Output the [x, y] coordinate of the center of the cell containing the given text.  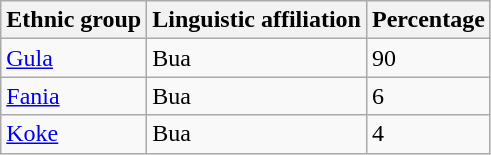
Percentage [428, 20]
6 [428, 96]
90 [428, 58]
Linguistic affiliation [257, 20]
Gula [74, 58]
Koke [74, 134]
Ethnic group [74, 20]
4 [428, 134]
Fania [74, 96]
